Determine the (x, y) coordinate at the center of the cell enclosing the given text.  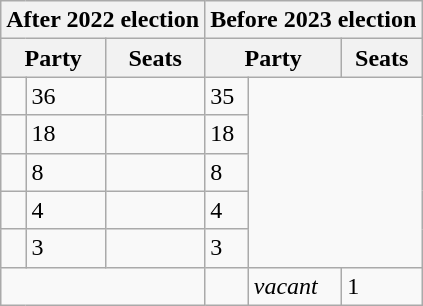
35 (227, 96)
1 (382, 286)
After 2022 election (103, 20)
36 (66, 96)
Before 2023 election (314, 20)
vacant (294, 286)
